Return [X, Y] of the center of cell containing provided text 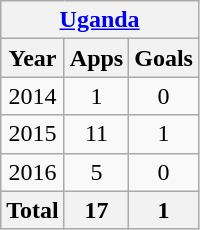
Goals [164, 58]
Apps [96, 58]
2016 [33, 172]
Year [33, 58]
5 [96, 172]
17 [96, 210]
2015 [33, 134]
11 [96, 134]
Total [33, 210]
2014 [33, 96]
Uganda [100, 20]
